Scan for the cell matching the given text and deliver its [X, Y] coordinate at center. 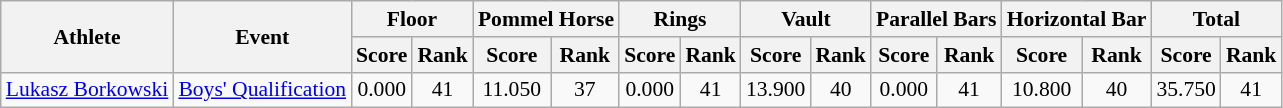
Total [1216, 19]
Horizontal Bar [1077, 19]
Pommel Horse [546, 19]
Athlete [88, 36]
Lukasz Borkowski [88, 90]
35.750 [1186, 90]
Rings [680, 19]
37 [586, 90]
10.800 [1042, 90]
Floor [412, 19]
Event [262, 36]
11.050 [512, 90]
Vault [806, 19]
Parallel Bars [936, 19]
Boys' Qualification [262, 90]
13.900 [776, 90]
